Search for the cell housing the specified text and yield its (X, Y) center coordinate. 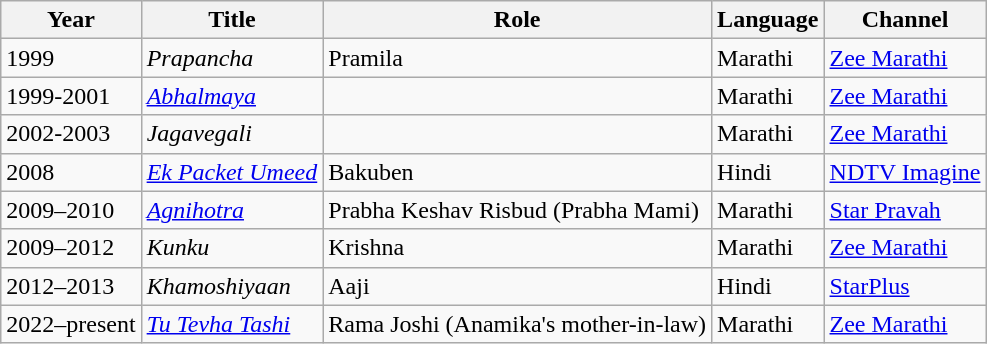
Star Pravah (905, 210)
Abhalmaya (232, 96)
Pramila (518, 58)
2022–present (71, 324)
Title (232, 20)
StarPlus (905, 286)
2012–2013 (71, 286)
Prabha Keshav Risbud (Prabha Mami) (518, 210)
Rama Joshi (Anamika's mother-in-law) (518, 324)
2009–2010 (71, 210)
Krishna (518, 248)
2002-2003 (71, 134)
Ek Packet Umeed (232, 172)
Language (768, 20)
Kunku (232, 248)
1999 (71, 58)
Tu Tevha Tashi (232, 324)
2008 (71, 172)
Agnihotra (232, 210)
Channel (905, 20)
Jagavegali (232, 134)
Aaji (518, 286)
Role (518, 20)
NDTV Imagine (905, 172)
Prapancha (232, 58)
1999-2001 (71, 96)
Khamoshiyaan (232, 286)
Bakuben (518, 172)
2009–2012 (71, 248)
Year (71, 20)
